For the text-containing cell, return its midpoint in [x, y] coordinate format. 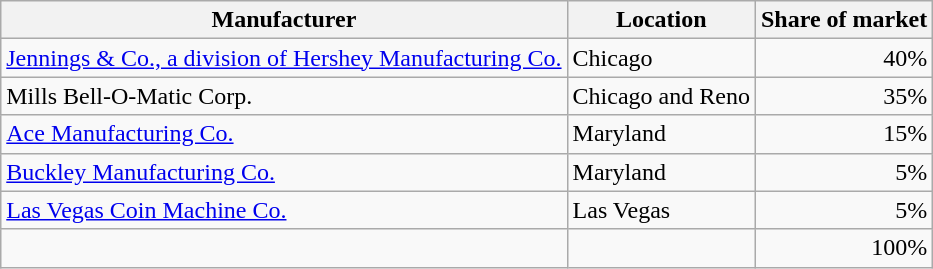
Ace Manufacturing Co. [284, 134]
15% [844, 134]
Jennings & Co., a division of Hershey Manufacturing Co. [284, 58]
Chicago and Reno [661, 96]
100% [844, 248]
Las Vegas [661, 210]
Manufacturer [284, 20]
Location [661, 20]
40% [844, 58]
Buckley Manufacturing Co. [284, 172]
Chicago [661, 58]
Share of market [844, 20]
35% [844, 96]
Mills Bell-O-Matic Corp. [284, 96]
Las Vegas Coin Machine Co. [284, 210]
